Search for the cell housing the specified text and yield its (x, y) center coordinate. 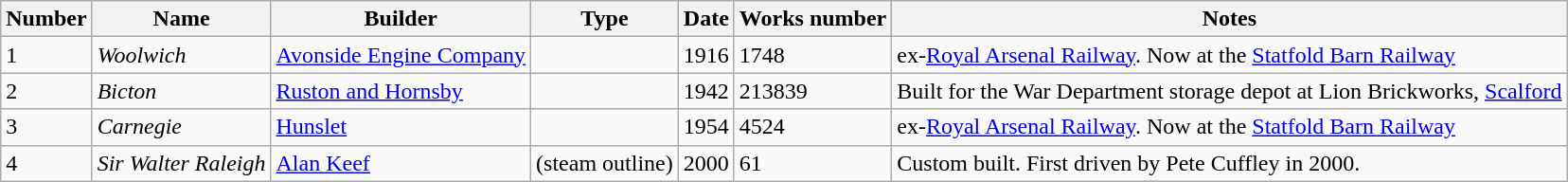
Carnegie (182, 127)
213839 (812, 91)
Type (605, 19)
Alan Keef (401, 163)
Woolwich (182, 55)
Works number (812, 19)
2000 (706, 163)
1942 (706, 91)
(steam outline) (605, 163)
1748 (812, 55)
Bicton (182, 91)
4524 (812, 127)
4 (46, 163)
Notes (1229, 19)
1954 (706, 127)
Date (706, 19)
Builder (401, 19)
Name (182, 19)
1916 (706, 55)
2 (46, 91)
Ruston and Hornsby (401, 91)
Custom built. First driven by Pete Cuffley in 2000. (1229, 163)
Built for the War Department storage depot at Lion Brickworks, Scalford (1229, 91)
Hunslet (401, 127)
Sir Walter Raleigh (182, 163)
3 (46, 127)
Avonside Engine Company (401, 55)
1 (46, 55)
Number (46, 19)
61 (812, 163)
